Determine the (x, y) coordinate at the center of the cell enclosing the given text.  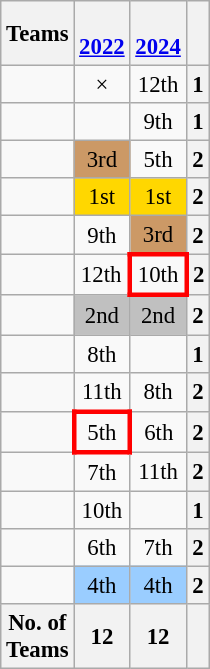
2024 (158, 34)
No. of Teams (38, 636)
2022 (102, 34)
× (102, 85)
Teams (38, 34)
